Pinpoint the cell where the given text exists, returning its (x, y) midpoint coordinate. 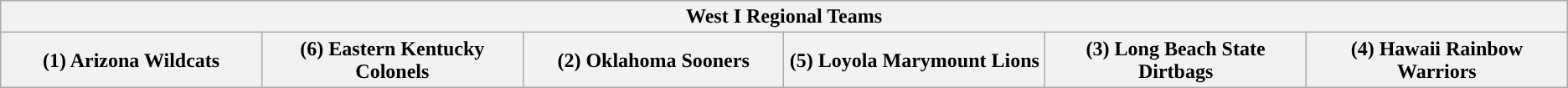
(4) Hawaii Rainbow Warriors (1436, 60)
(1) Arizona Wildcats (132, 60)
(6) Eastern Kentucky Colonels (392, 60)
(2) Oklahoma Sooners (653, 60)
West I Regional Teams (784, 17)
(3) Long Beach State Dirtbags (1176, 60)
(5) Loyola Marymount Lions (915, 60)
